Extract the [x, y] coordinate from the center of the cell holding the provided text.  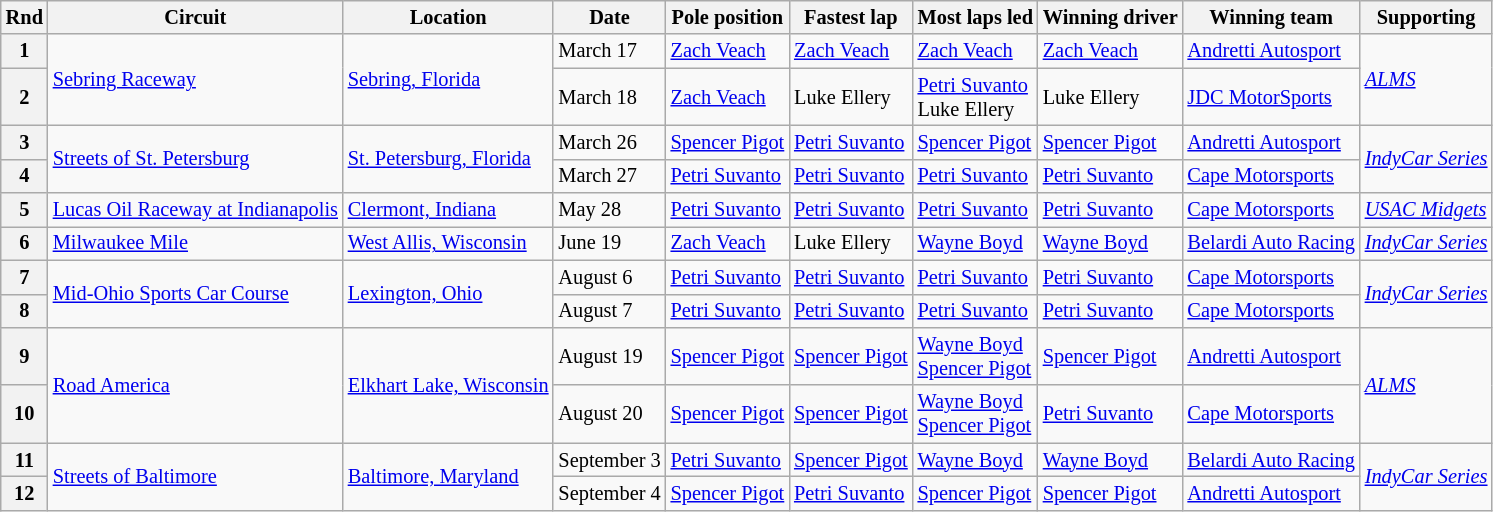
August 20 [609, 414]
9 [24, 356]
2 [24, 97]
Milwaukee Mile [196, 243]
Road America [196, 384]
Sebring, Florida [448, 80]
Rnd [24, 17]
Sebring Raceway [196, 80]
USAC Midgets [1426, 210]
August 19 [609, 356]
St. Petersburg, Florida [448, 158]
March 18 [609, 97]
Elkhart Lake, Wisconsin [448, 384]
Petri Suvanto Luke Ellery [976, 97]
Baltimore, Maryland [448, 476]
Fastest lap [850, 17]
Streets of Baltimore [196, 476]
Winning driver [1110, 17]
Pole position [728, 17]
Lucas Oil Raceway at Indianapolis [196, 210]
3 [24, 142]
May 28 [609, 210]
12 [24, 493]
10 [24, 414]
August 7 [609, 311]
Streets of St. Petersburg [196, 158]
7 [24, 277]
5 [24, 210]
March 26 [609, 142]
August 6 [609, 277]
Mid-Ohio Sports Car Course [196, 294]
Most laps led [976, 17]
6 [24, 243]
September 3 [609, 460]
Clermont, Indiana [448, 210]
Circuit [196, 17]
8 [24, 311]
1 [24, 51]
March 27 [609, 176]
Lexington, Ohio [448, 294]
JDC MotorSports [1272, 97]
Date [609, 17]
September 4 [609, 493]
11 [24, 460]
March 17 [609, 51]
4 [24, 176]
West Allis, Wisconsin [448, 243]
June 19 [609, 243]
Winning team [1272, 17]
Supporting [1426, 17]
Location [448, 17]
